Provide the (X, Y) coordinate of the cell's center where the given text is located.  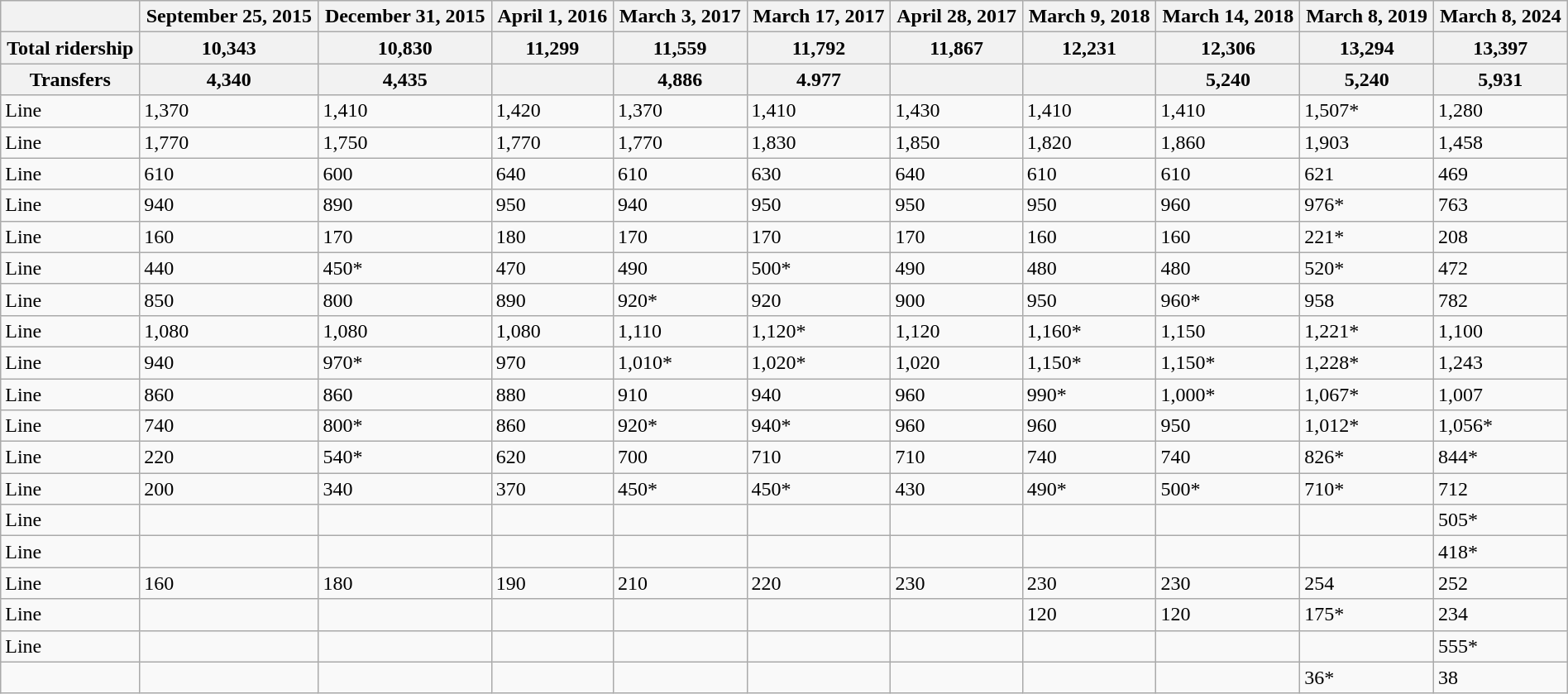
1,012* (1367, 426)
540* (405, 457)
5,931 (1500, 79)
175* (1367, 615)
970* (405, 362)
470 (552, 268)
4,886 (680, 79)
4,340 (229, 79)
970 (552, 362)
11,559 (680, 48)
234 (1500, 615)
430 (956, 489)
1,110 (680, 331)
1,160* (1089, 331)
March 8, 2019 (1367, 17)
April 1, 2016 (552, 17)
1,458 (1500, 142)
1,067* (1367, 395)
520* (1367, 268)
10,830 (405, 48)
11,792 (819, 48)
13,397 (1500, 48)
200 (229, 489)
505* (1500, 520)
4,435 (405, 79)
12,231 (1089, 48)
1,000* (1228, 395)
1,056* (1500, 426)
March 9, 2018 (1089, 17)
April 28, 2017 (956, 17)
920 (819, 299)
1,020 (956, 362)
340 (405, 489)
710* (1367, 489)
490* (1089, 489)
469 (1500, 174)
1,903 (1367, 142)
1,860 (1228, 142)
620 (552, 457)
1,750 (405, 142)
12,306 (1228, 48)
38 (1500, 677)
958 (1367, 299)
1,010* (680, 362)
800 (405, 299)
1,100 (1500, 331)
440 (229, 268)
10,343 (229, 48)
763 (1500, 205)
March 17, 2017 (819, 17)
960* (1228, 299)
December 31, 2015 (405, 17)
472 (1500, 268)
September 25, 2015 (229, 17)
1,507* (1367, 111)
March 3, 2017 (680, 17)
1,430 (956, 111)
600 (405, 174)
850 (229, 299)
1,420 (552, 111)
36* (1367, 677)
800* (405, 426)
210 (680, 583)
208 (1500, 237)
900 (956, 299)
880 (552, 395)
712 (1500, 489)
910 (680, 395)
1,228* (1367, 362)
940* (819, 426)
4.977 (819, 79)
826* (1367, 457)
1,280 (1500, 111)
621 (1367, 174)
1,830 (819, 142)
Transfers (70, 79)
13,294 (1367, 48)
1,120 (956, 331)
555* (1500, 646)
844* (1500, 457)
1,243 (1500, 362)
370 (552, 489)
March 8, 2024 (1500, 17)
1,820 (1089, 142)
630 (819, 174)
700 (680, 457)
976* (1367, 205)
990* (1089, 395)
1,020* (819, 362)
1,850 (956, 142)
March 14, 2018 (1228, 17)
1,221* (1367, 331)
11,867 (956, 48)
1,150 (1228, 331)
1,120* (819, 331)
11,299 (552, 48)
190 (552, 583)
252 (1500, 583)
782 (1500, 299)
418* (1500, 552)
254 (1367, 583)
1,007 (1500, 395)
221* (1367, 237)
Total ridership (70, 48)
